Capture the cell that displays the provided text and extract its (x, y) central coordinate. 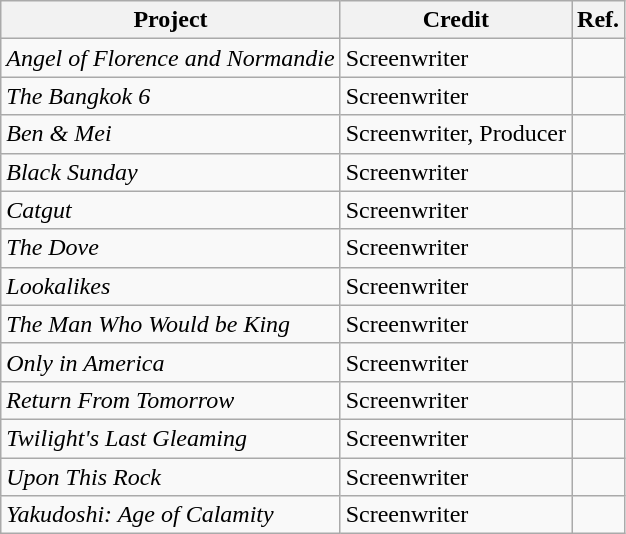
The Bangkok 6 (170, 96)
Angel of Florence and Normandie (170, 58)
The Man Who Would be King (170, 324)
Yakudoshi: Age of Calamity (170, 515)
The Dove (170, 248)
Ben & Mei (170, 134)
Black Sunday (170, 172)
Project (170, 20)
Ref. (598, 20)
Upon This Rock (170, 477)
Lookalikes (170, 286)
Return From Tomorrow (170, 400)
Screenwriter, Producer (456, 134)
Credit (456, 20)
Twilight's Last Gleaming (170, 438)
Catgut (170, 210)
Only in America (170, 362)
